Identify which cell holds the provided text, then report its [X, Y] central coordinate. 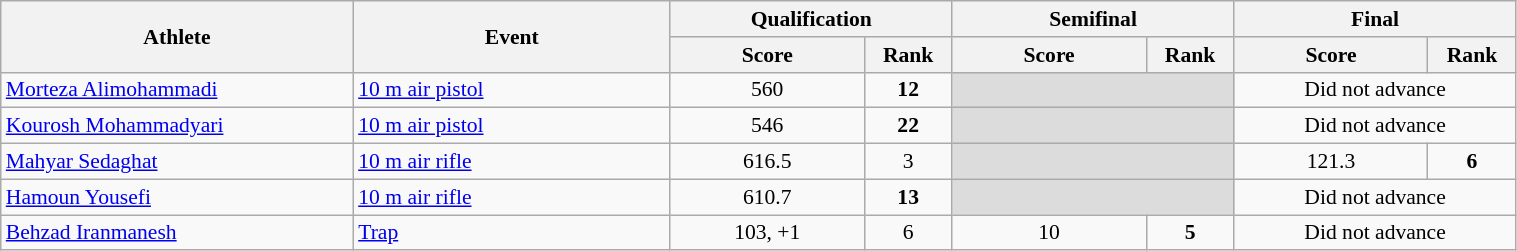
5 [1190, 233]
Trap [512, 233]
Kourosh Mohammadyari [177, 126]
Morteza Alimohammadi [177, 90]
3 [908, 162]
103, +1 [767, 233]
546 [767, 126]
Behzad Iranmanesh [177, 233]
Hamoun Yousefi [177, 197]
560 [767, 90]
13 [908, 197]
Athlete [177, 36]
Semifinal [1093, 19]
610.7 [767, 197]
Event [512, 36]
121.3 [1331, 162]
Qualification [811, 19]
22 [908, 126]
616.5 [767, 162]
12 [908, 90]
10 [1049, 233]
Mahyar Sedaghat [177, 162]
Final [1375, 19]
